Capture the cell that displays the provided text and extract its (X, Y) central coordinate. 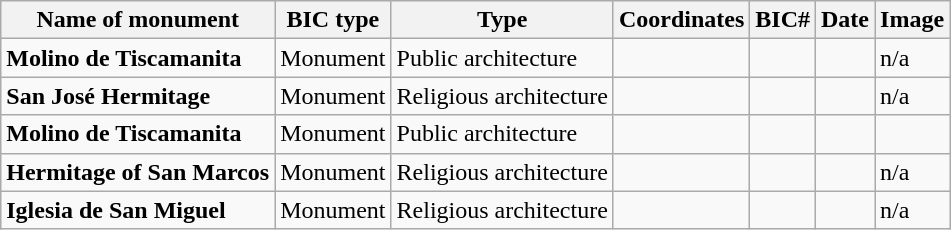
Image (912, 20)
Date (846, 20)
Coordinates (681, 20)
Iglesia de San Miguel (138, 210)
BIC# (783, 20)
BIC type (333, 20)
Name of monument (138, 20)
Hermitage of San Marcos (138, 172)
Type (502, 20)
San José Hermitage (138, 96)
